Determine the (x, y) coordinate at the center of the cell enclosing the given text.  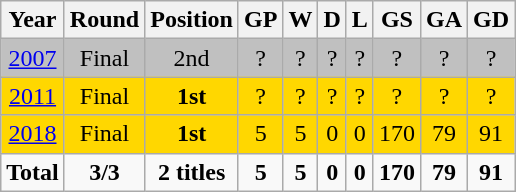
3/3 (104, 172)
L (360, 20)
2007 (33, 58)
Year (33, 20)
Total (33, 172)
2018 (33, 134)
Round (104, 20)
GS (396, 20)
2nd (192, 58)
W (300, 20)
GD (492, 20)
Position (192, 20)
GP (260, 20)
GA (444, 20)
D (332, 20)
2 titles (192, 172)
2011 (33, 96)
